From the cell containing the given text, extract its center point as [X, Y] coordinate. 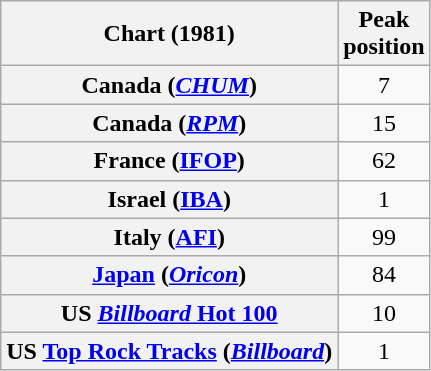
Peakposition [384, 34]
99 [384, 237]
10 [384, 313]
15 [384, 123]
62 [384, 161]
US Top Rock Tracks (Billboard) [170, 351]
Japan (Oricon) [170, 275]
France (IFOP) [170, 161]
Canada (CHUM) [170, 85]
Chart (1981) [170, 34]
84 [384, 275]
7 [384, 85]
Israel (IBA) [170, 199]
US Billboard Hot 100 [170, 313]
Italy (AFI) [170, 237]
Canada (RPM) [170, 123]
